Pinpoint the cell where the given text exists, returning its [X, Y] midpoint coordinate. 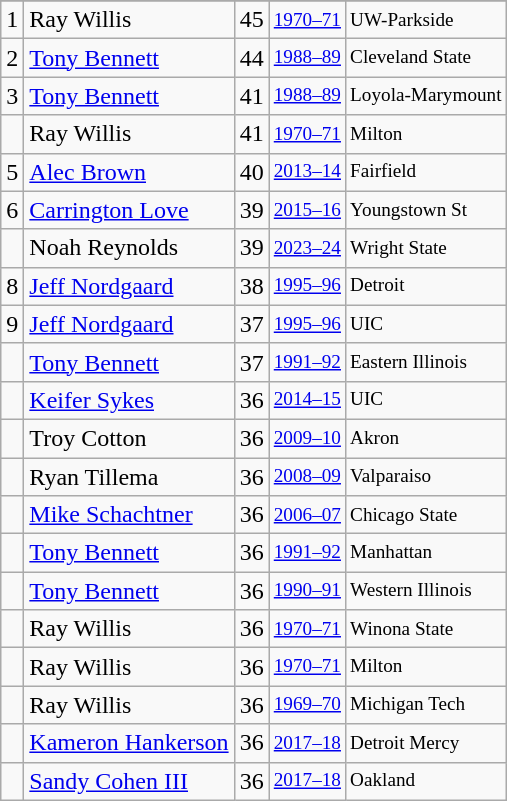
Ryan Tillema [129, 477]
Mike Schachtner [129, 515]
Western Illinois [426, 591]
2006–07 [307, 515]
Keifer Sykes [129, 400]
Chicago State [426, 515]
Wright State [426, 248]
Winona State [426, 629]
UW-Parkside [426, 20]
Kameron Hankerson [129, 743]
1990–91 [307, 591]
44 [252, 58]
Alec Brown [129, 172]
9 [12, 324]
Manhattan [426, 553]
Detroit Mercy [426, 743]
Oakland [426, 781]
Youngstown St [426, 210]
Akron [426, 438]
2015–16 [307, 210]
1969–70 [307, 705]
8 [12, 286]
1 [12, 20]
6 [12, 210]
Fairfield [426, 172]
Noah Reynolds [129, 248]
3 [12, 96]
2014–15 [307, 400]
Troy Cotton [129, 438]
2023–24 [307, 248]
2013–14 [307, 172]
Valparaiso [426, 477]
5 [12, 172]
Michigan Tech [426, 705]
Cleveland State [426, 58]
Carrington Love [129, 210]
2008–09 [307, 477]
Eastern Illinois [426, 362]
38 [252, 286]
2 [12, 58]
Sandy Cohen III [129, 781]
Loyola-Marymount [426, 96]
40 [252, 172]
2009–10 [307, 438]
Detroit [426, 286]
45 [252, 20]
